Capture the cell that displays the provided text and extract its [X, Y] central coordinate. 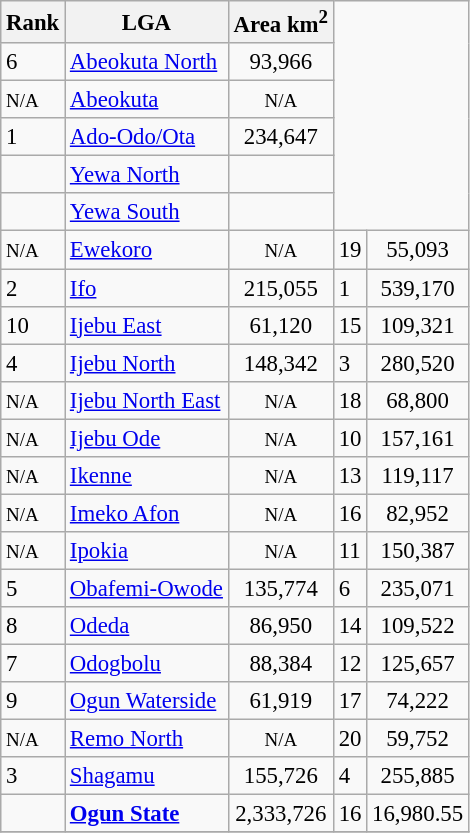
539,170 [418, 288]
14 [350, 626]
Remo North [147, 739]
Ijebu Ode [147, 438]
Rank [33, 22]
Ado-Odo/Ota [147, 137]
109,321 [418, 325]
Imeko Afon [147, 513]
13 [350, 476]
2 [33, 288]
7 [33, 664]
Ifo [147, 288]
19 [350, 250]
Obafemi-Owode [147, 588]
Ogun State [147, 814]
Area km2 [280, 22]
150,387 [418, 551]
74,222 [418, 701]
135,774 [280, 588]
255,885 [418, 776]
59,752 [418, 739]
234,647 [280, 137]
Abeokuta North [147, 62]
215,055 [280, 288]
LGA [147, 22]
16,980.55 [418, 814]
Odeda [147, 626]
Odogbolu [147, 664]
Ijebu North East [147, 400]
86,950 [280, 626]
88,384 [280, 664]
148,342 [280, 363]
Ikenne [147, 476]
Abeokuta [147, 100]
61,120 [280, 325]
20 [350, 739]
Ijebu East [147, 325]
82,952 [418, 513]
157,161 [418, 438]
5 [33, 588]
119,117 [418, 476]
8 [33, 626]
Ewekoro [147, 250]
93,966 [280, 62]
9 [33, 701]
Ogun Waterside [147, 701]
Ipokia [147, 551]
15 [350, 325]
155,726 [280, 776]
Yewa South [147, 213]
18 [350, 400]
280,520 [418, 363]
Ijebu North [147, 363]
Yewa North [147, 175]
68,800 [418, 400]
Shagamu [147, 776]
61,919 [280, 701]
55,093 [418, 250]
11 [350, 551]
235,071 [418, 588]
125,657 [418, 664]
2,333,726 [280, 814]
12 [350, 664]
17 [350, 701]
109,522 [418, 626]
